Extract the [X, Y] coordinate from the center of the cell holding the provided text.  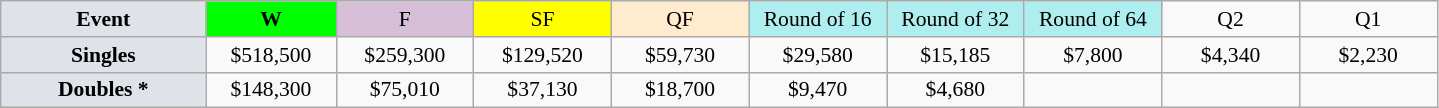
Round of 16 [818, 19]
$259,300 [405, 55]
$518,500 [271, 55]
$29,580 [818, 55]
Q1 [1368, 19]
$7,800 [1093, 55]
$18,700 [680, 90]
$148,300 [271, 90]
$59,730 [680, 55]
Round of 32 [955, 19]
QF [680, 19]
W [271, 19]
Singles [104, 55]
Q2 [1231, 19]
$4,340 [1231, 55]
$75,010 [405, 90]
$2,230 [1368, 55]
Round of 64 [1093, 19]
$37,130 [543, 90]
$4,680 [955, 90]
Doubles * [104, 90]
$15,185 [955, 55]
$129,520 [543, 55]
$9,470 [818, 90]
F [405, 19]
SF [543, 19]
Event [104, 19]
